Return the (X, Y) coordinate for the center point of the cell that contains the specified text.  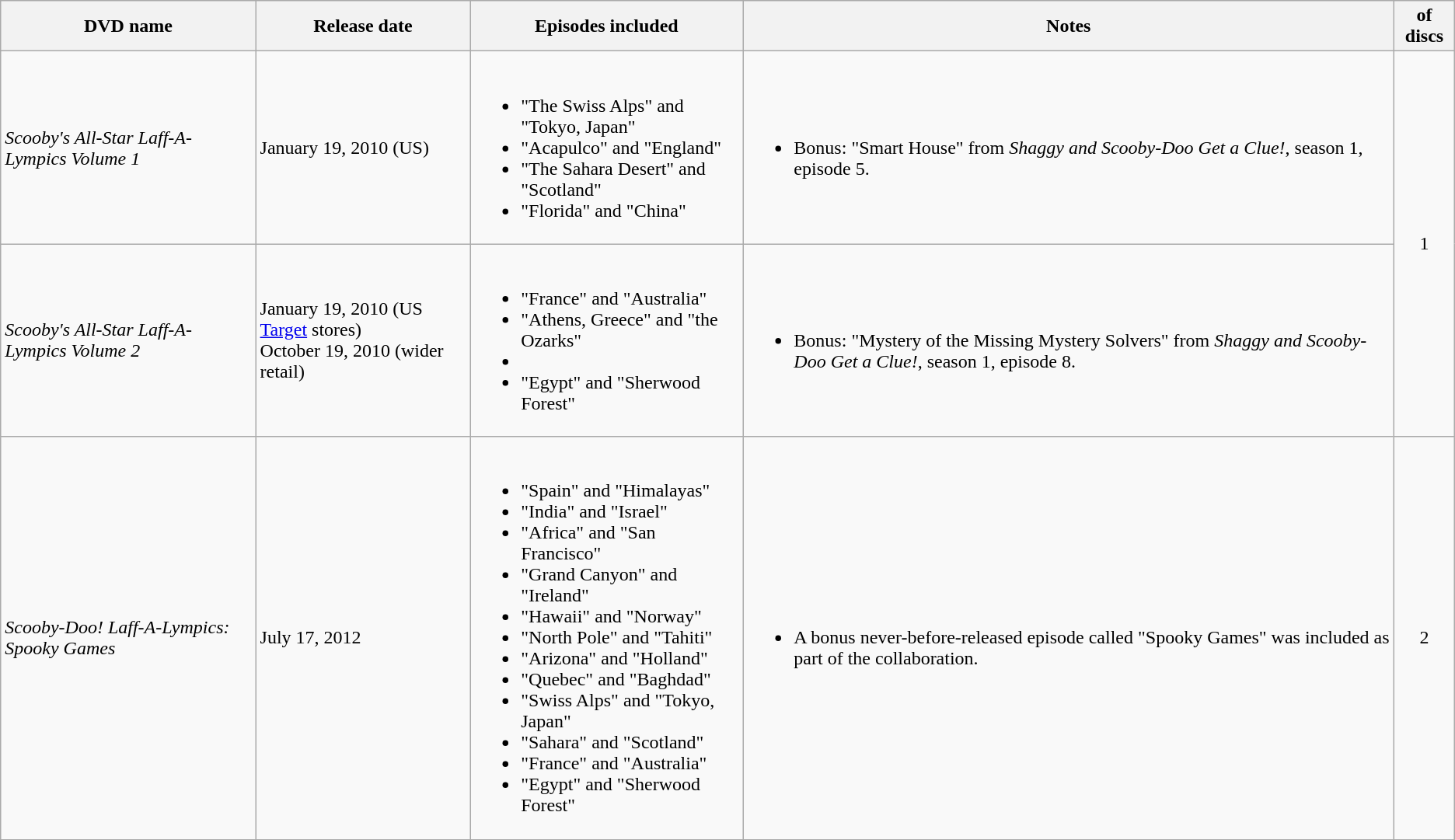
Bonus: "Smart House" from Shaggy and Scooby-Doo Get a Clue!, season 1, episode 5. (1069, 148)
Scooby's All-Star Laff-A-Lympics Volume 2 (128, 340)
Bonus: "Mystery of the Missing Mystery Solvers" from Shaggy and Scooby-Doo Get a Clue!, season 1, episode 8. (1069, 340)
January 19, 2010 (US) (363, 148)
January 19, 2010 (US Target stores)October 19, 2010 (wider retail) (363, 340)
Scooby's All-Star Laff-A-Lympics Volume 1 (128, 148)
2 (1425, 638)
DVD name (128, 26)
A bonus never-before-released episode called "Spooky Games" was included as part of the collaboration. (1069, 638)
Notes (1069, 26)
Release date (363, 26)
Episodes included (606, 26)
of discs (1425, 26)
"France" and "Australia""Athens, Greece" and "the Ozarks""Egypt" and "Sherwood Forest" (606, 340)
Scooby-Doo! Laff-A-Lympics: Spooky Games (128, 638)
1 (1425, 244)
"The Swiss Alps" and "Tokyo, Japan""Acapulco" and "England""The Sahara Desert" and "Scotland""Florida" and "China" (606, 148)
July 17, 2012 (363, 638)
